Locate the cell with the specified text and output its [x, y] center coordinate. 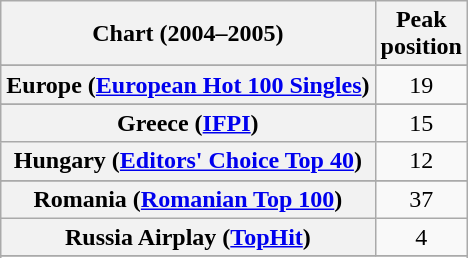
Chart (2004–2005) [188, 34]
Europe (European Hot 100 Singles) [188, 85]
37 [421, 199]
Greece (IFPI) [188, 123]
Romania (Romanian Top 100) [188, 199]
Hungary (Editors' Choice Top 40) [188, 161]
15 [421, 123]
Russia Airplay (TopHit) [188, 237]
19 [421, 85]
4 [421, 237]
Peakposition [421, 34]
12 [421, 161]
